Search for the cell housing the specified text and yield its [x, y] center coordinate. 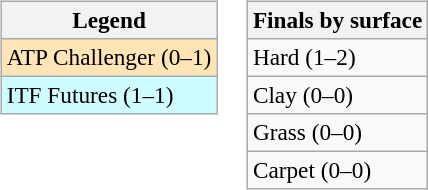
Hard (1–2) [337, 57]
Clay (0–0) [337, 95]
Legend [108, 20]
Finals by surface [337, 20]
ITF Futures (1–1) [108, 95]
ATP Challenger (0–1) [108, 57]
Carpet (0–0) [337, 171]
Grass (0–0) [337, 133]
